From the cell containing the given text, extract its center point as [X, Y] coordinate. 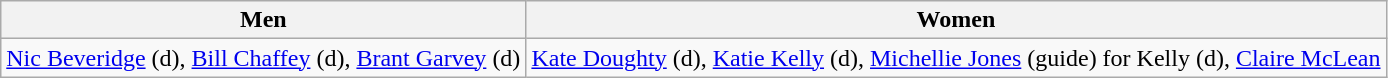
Women [956, 20]
Nic Beveridge (d), Bill Chaffey (d), Brant Garvey (d) [264, 58]
Men [264, 20]
Kate Doughty (d), Katie Kelly (d), Michellie Jones (guide) for Kelly (d), Claire McLean [956, 58]
